Output the (x, y) coordinate of the center of the cell containing the given text.  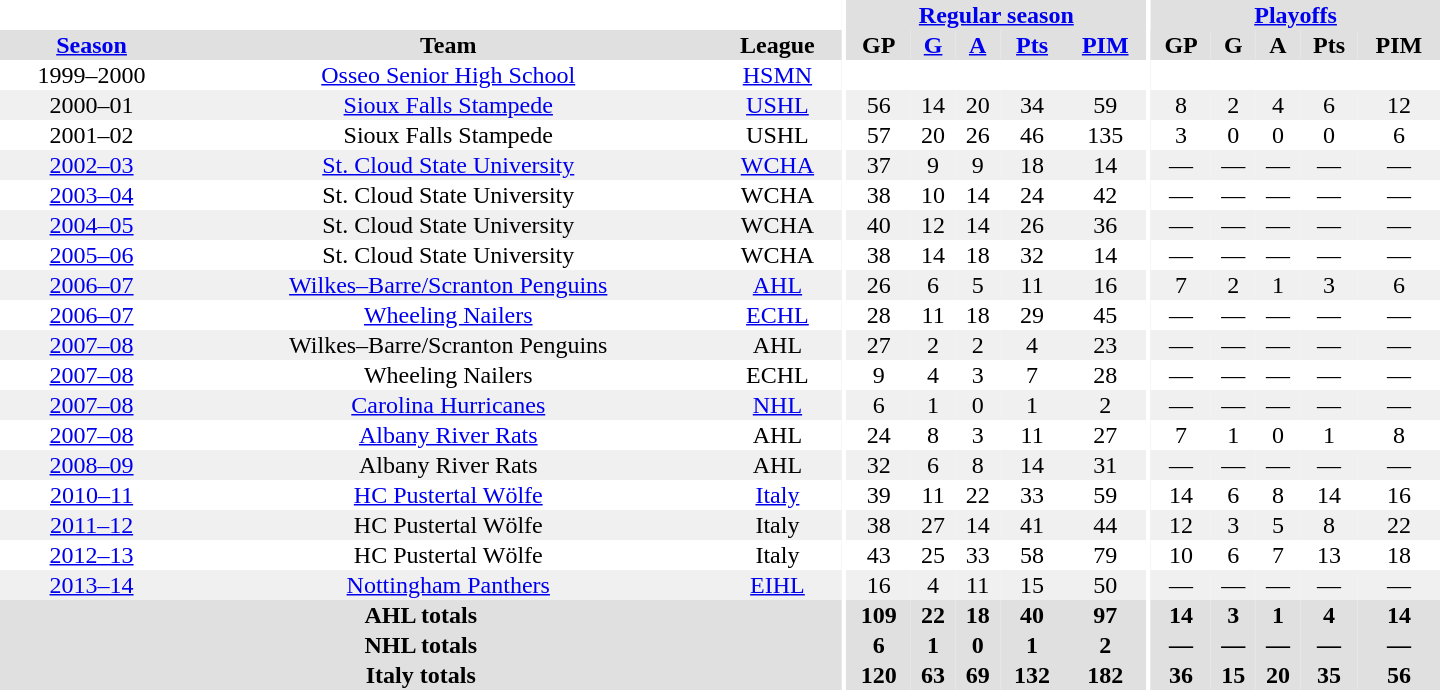
120 (878, 675)
79 (1105, 555)
35 (1329, 675)
Italy totals (421, 675)
37 (878, 165)
31 (1105, 465)
50 (1105, 585)
2013–14 (92, 585)
2003–04 (92, 195)
13 (1329, 555)
25 (934, 555)
2010–11 (92, 495)
44 (1105, 525)
135 (1105, 135)
2004–05 (92, 225)
1999–2000 (92, 75)
29 (1032, 315)
43 (878, 555)
132 (1032, 675)
109 (878, 615)
45 (1105, 315)
69 (978, 675)
63 (934, 675)
EIHL (777, 585)
League (777, 45)
NHL (777, 405)
34 (1032, 105)
AHL totals (421, 615)
Carolina Hurricanes (448, 405)
39 (878, 495)
Season (92, 45)
57 (878, 135)
2011–12 (92, 525)
46 (1032, 135)
41 (1032, 525)
Nottingham Panthers (448, 585)
HSMN (777, 75)
97 (1105, 615)
182 (1105, 675)
2008–09 (92, 465)
2012–13 (92, 555)
58 (1032, 555)
2002–03 (92, 165)
Osseo Senior High School (448, 75)
NHL totals (421, 645)
Team (448, 45)
42 (1105, 195)
Regular season (996, 15)
Playoffs (1296, 15)
2001–02 (92, 135)
2000–01 (92, 105)
23 (1105, 345)
2005–06 (92, 255)
